Capture the cell that displays the provided text and extract its [X, Y] central coordinate. 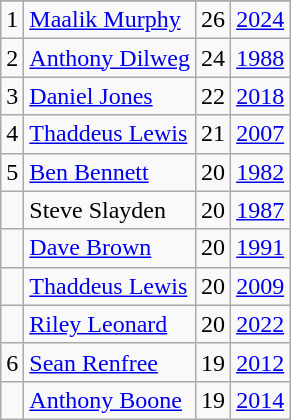
Ben Bennett [110, 172]
1991 [260, 248]
Maalik Murphy [110, 20]
Sean Renfree [110, 362]
22 [214, 96]
Daniel Jones [110, 96]
1988 [260, 58]
1982 [260, 172]
1987 [260, 210]
2022 [260, 324]
Riley Leonard [110, 324]
Steve Slayden [110, 210]
Anthony Dilweg [110, 58]
2024 [260, 20]
2014 [260, 400]
6 [12, 362]
24 [214, 58]
2012 [260, 362]
2 [12, 58]
3 [12, 96]
2007 [260, 134]
26 [214, 20]
1 [12, 20]
5 [12, 172]
Dave Brown [110, 248]
21 [214, 134]
Anthony Boone [110, 400]
2018 [260, 96]
2009 [260, 286]
4 [12, 134]
